Pinpoint the cell where the given text exists, returning its [X, Y] midpoint coordinate. 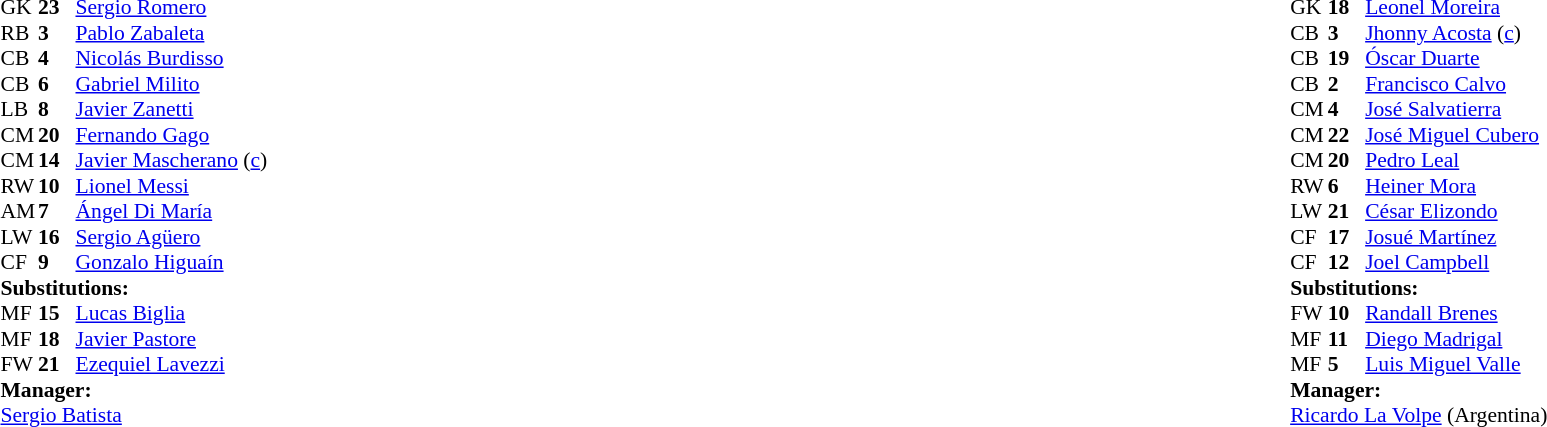
Javier Mascherano (c) [172, 161]
2 [1347, 84]
José Miguel Cubero [1456, 135]
9 [57, 263]
Randall Brenes [1456, 313]
Lionel Messi [172, 186]
Luis Miguel Valle [1456, 365]
18 [57, 339]
Sergio Agüero [172, 237]
Pedro Leal [1456, 161]
Pablo Zabaleta [172, 33]
19 [1347, 59]
Jhonny Acosta (c) [1456, 33]
17 [1347, 237]
7 [57, 211]
12 [1347, 263]
Nicolás Burdisso [172, 59]
Javier Zanetti [172, 109]
11 [1347, 339]
Fernando Gago [172, 135]
Ezequiel Lavezzi [172, 365]
César Elizondo [1456, 211]
Heiner Mora [1456, 186]
Diego Madrigal [1456, 339]
Óscar Duarte [1456, 59]
22 [1347, 135]
AM [19, 211]
Ángel Di María [172, 211]
Gonzalo Higuaín [172, 263]
Josué Martínez [1456, 237]
Francisco Calvo [1456, 84]
14 [57, 161]
16 [57, 237]
LB [19, 109]
Joel Campbell [1456, 263]
5 [1347, 365]
15 [57, 313]
José Salvatierra [1456, 109]
8 [57, 109]
Gabriel Milito [172, 84]
Javier Pastore [172, 339]
Lucas Biglia [172, 313]
RB [19, 33]
